Determine the [X, Y] coordinate at the center of the cell enclosing the given text.  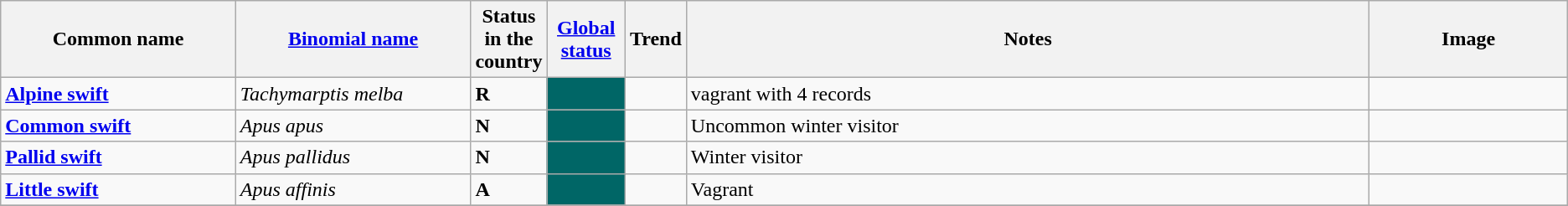
Uncommon winter visitor [1028, 126]
Trend [655, 39]
A [509, 189]
Alpine swift [119, 94]
Notes [1028, 39]
Tachymarptis melba [353, 94]
Image [1468, 39]
Apus apus [353, 126]
Apus affinis [353, 189]
Global status [586, 39]
Little swift [119, 189]
Status in the country [509, 39]
Winter visitor [1028, 157]
Pallid swift [119, 157]
Apus pallidus [353, 157]
Binomial name [353, 39]
Common name [119, 39]
R [509, 94]
vagrant with 4 records [1028, 94]
Vagrant [1028, 189]
Common swift [119, 126]
